For the text-containing cell, return its midpoint in (x, y) coordinate format. 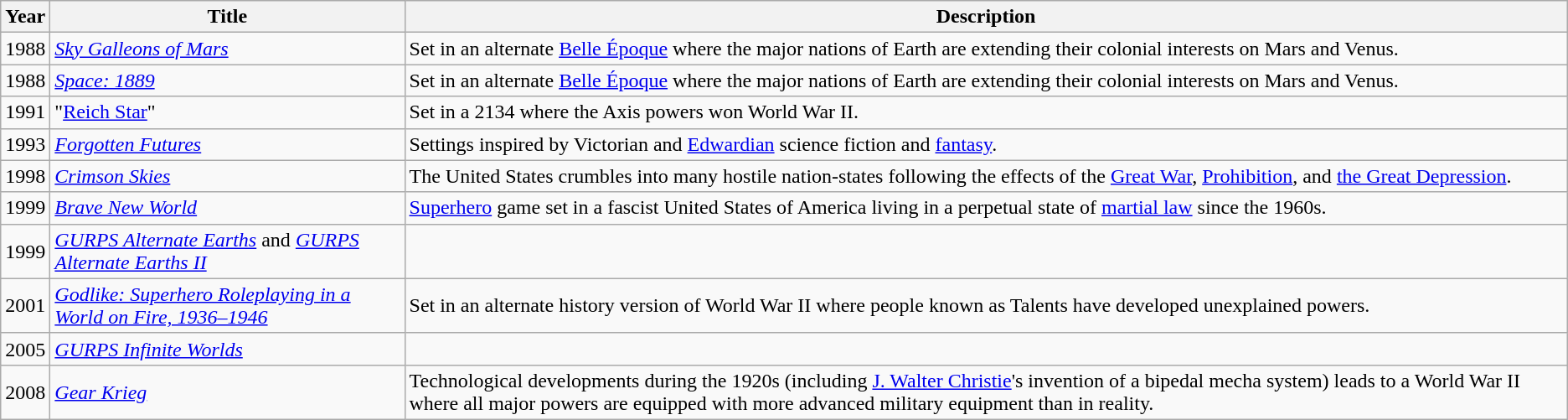
Superhero game set in a fascist United States of America living in a perpetual state of martial law since the 1960s. (986, 208)
Godlike: Superhero Roleplaying in a World on Fire, 1936–1946 (228, 305)
GURPS Infinite Worlds (228, 349)
Crimson Skies (228, 176)
Set in a 2134 where the Axis powers won World War II. (986, 112)
Brave New World (228, 208)
Sky Galleons of Mars (228, 49)
1993 (25, 144)
Set in an alternate history version of World War II where people known as Talents have developed unexplained powers. (986, 305)
Year (25, 17)
1991 (25, 112)
"Reich Star" (228, 112)
GURPS Alternate Earths and GURPS Alternate Earths II (228, 251)
Gear Krieg (228, 392)
2008 (25, 392)
Title (228, 17)
Space: 1889 (228, 80)
Forgotten Futures (228, 144)
Settings inspired by Victorian and Edwardian science fiction and fantasy. (986, 144)
2001 (25, 305)
2005 (25, 349)
The United States crumbles into many hostile nation-states following the effects of the Great War, Prohibition, and the Great Depression. (986, 176)
1998 (25, 176)
Description (986, 17)
